Identify which cell holds the provided text, then report its (x, y) central coordinate. 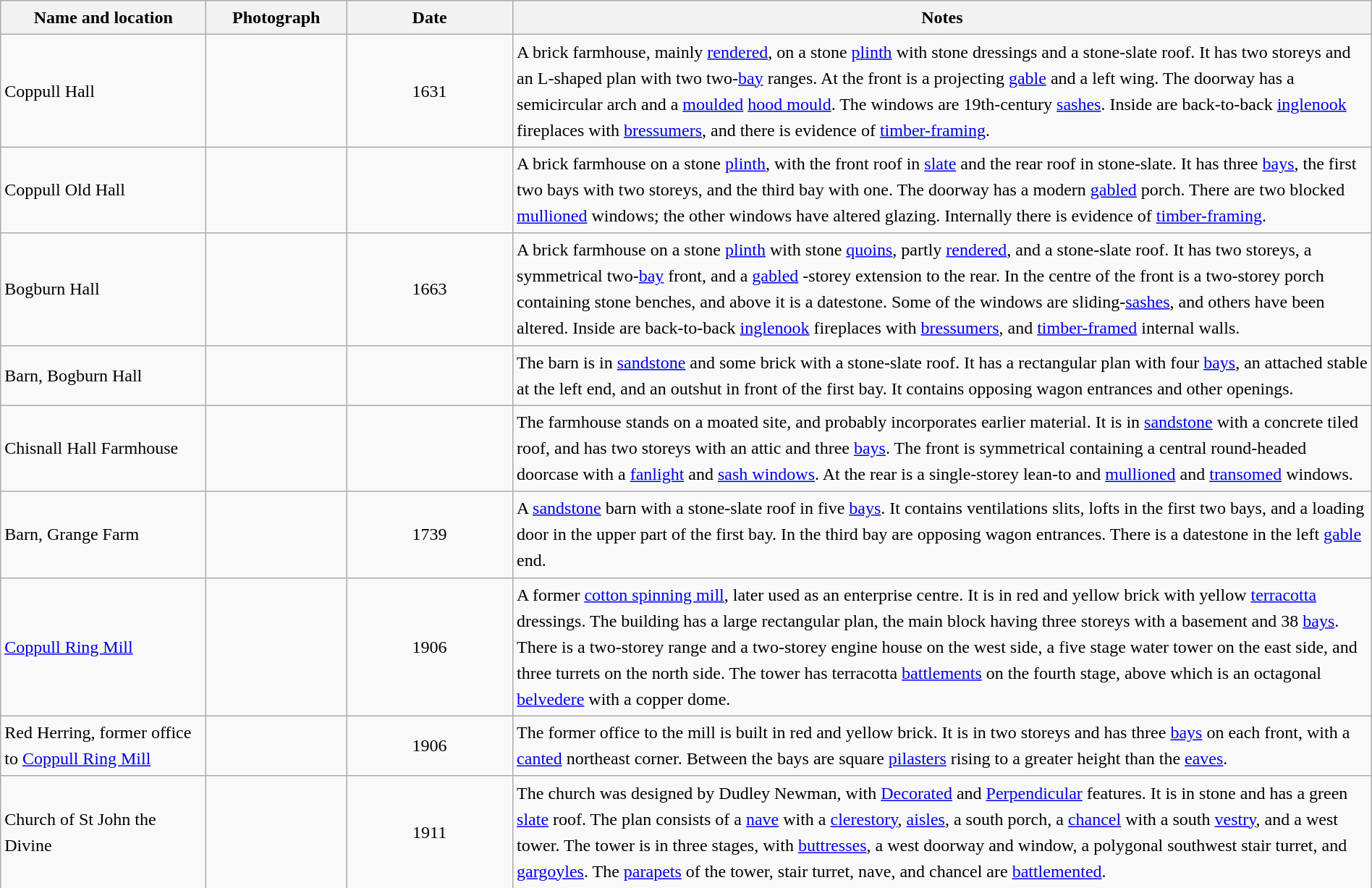
Date (430, 17)
1631 (430, 91)
Name and location (103, 17)
Photograph (276, 17)
1663 (430, 289)
Barn, Bogburn Hall (103, 375)
Bogburn Hall (103, 289)
Coppull Ring Mill (103, 647)
Church of St John the Divine (103, 832)
Notes (942, 17)
1911 (430, 832)
1739 (430, 534)
Red Herring, former office to Coppull Ring Mill (103, 745)
Barn, Grange Farm (103, 534)
Chisnall Hall Farmhouse (103, 449)
Coppull Old Hall (103, 190)
Coppull Hall (103, 91)
